Determine the [x, y] coordinate at the center of the cell enclosing the given text.  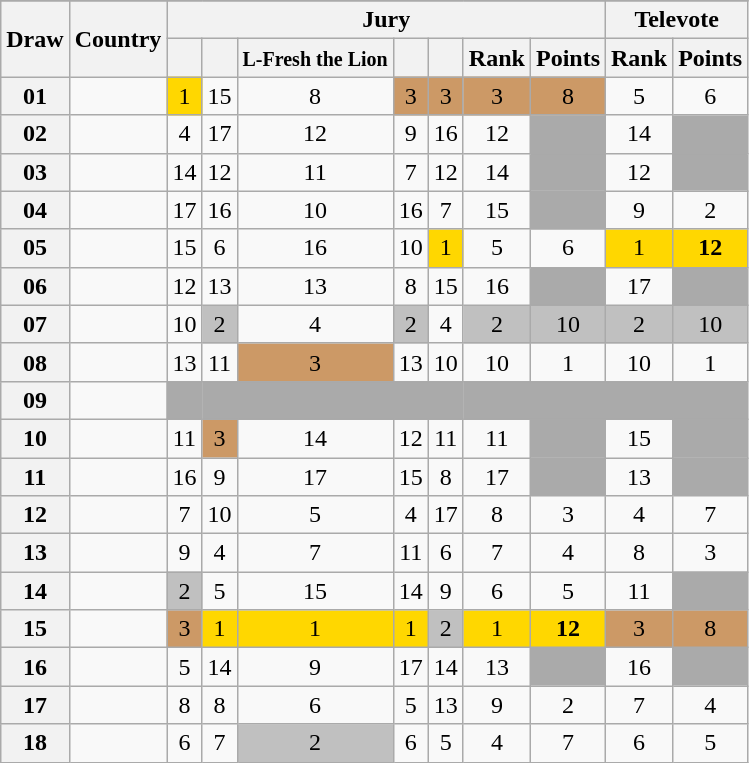
Country [118, 39]
07 [35, 324]
01 [35, 96]
03 [35, 172]
06 [35, 286]
09 [35, 400]
05 [35, 248]
02 [35, 134]
L-Fresh the Lion [315, 58]
04 [35, 210]
Draw [35, 39]
Televote [677, 20]
18 [35, 743]
Jury [386, 20]
08 [35, 362]
